Search for the cell housing the specified text and yield its (X, Y) center coordinate. 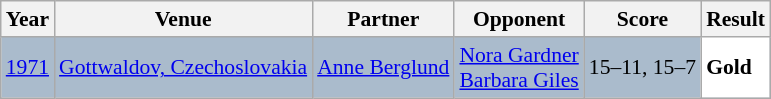
Gold (736, 68)
15–11, 15–7 (642, 68)
Anne Berglund (383, 68)
Gottwaldov, Czechoslovakia (183, 68)
Result (736, 19)
Venue (183, 19)
1971 (28, 68)
Opponent (518, 19)
Score (642, 19)
Nora Gardner Barbara Giles (518, 68)
Partner (383, 19)
Year (28, 19)
